Provide the (X, Y) coordinate of the cell's center where the given text is located.  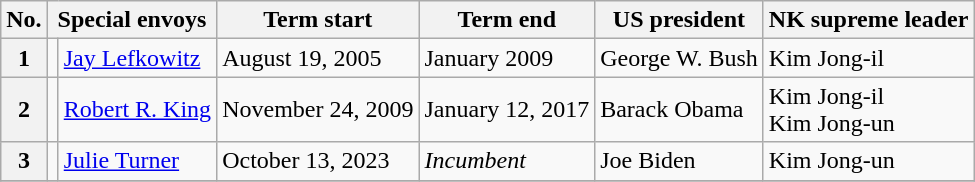
Special envoys (132, 20)
Incumbent (507, 161)
No. (24, 20)
2 (24, 110)
Term start (318, 20)
October 13, 2023 (318, 161)
US president (680, 20)
Kim Jong-ilKim Jong-un (868, 110)
Joe Biden (680, 161)
Kim Jong-il (868, 58)
August 19, 2005 (318, 58)
Barack Obama (680, 110)
3 (24, 161)
Term end (507, 20)
1 (24, 58)
Julie Turner (137, 161)
January 2009 (507, 58)
Jay Lefkowitz (137, 58)
January 12, 2017 (507, 110)
Kim Jong-un (868, 161)
November 24, 2009 (318, 110)
George W. Bush (680, 58)
NK supreme leader (868, 20)
Robert R. King (137, 110)
